Detect which cell encompasses the target text, then output its [x, y] center coordinate. 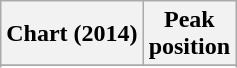
Chart (2014) [72, 34]
Peakposition [189, 34]
